Return (x, y) of the center of cell containing provided text 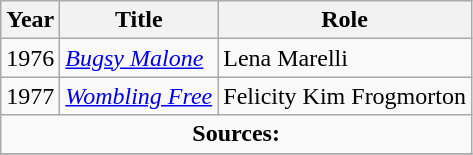
Year (30, 20)
Lena Marelli (345, 58)
Bugsy Malone (139, 58)
1976 (30, 58)
Sources: (236, 134)
1977 (30, 96)
Role (345, 20)
Felicity Kim Frogmorton (345, 96)
Wombling Free (139, 96)
Title (139, 20)
